Identify which cell holds the provided text, then report its (x, y) central coordinate. 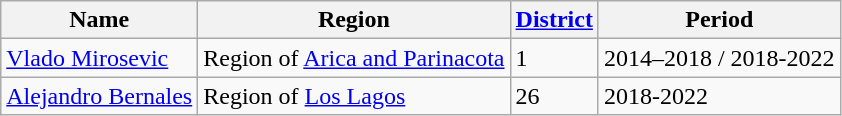
Region of Los Lagos (354, 96)
Alejandro Bernales (100, 96)
1 (554, 58)
26 (554, 96)
2014–2018 / 2018-2022 (719, 58)
Name (100, 20)
District (554, 20)
Period (719, 20)
Vlado Mirosevic (100, 58)
Region (354, 20)
2018-2022 (719, 96)
Region of Arica and Parinacota (354, 58)
